Identify which cell holds the provided text, then report its (x, y) central coordinate. 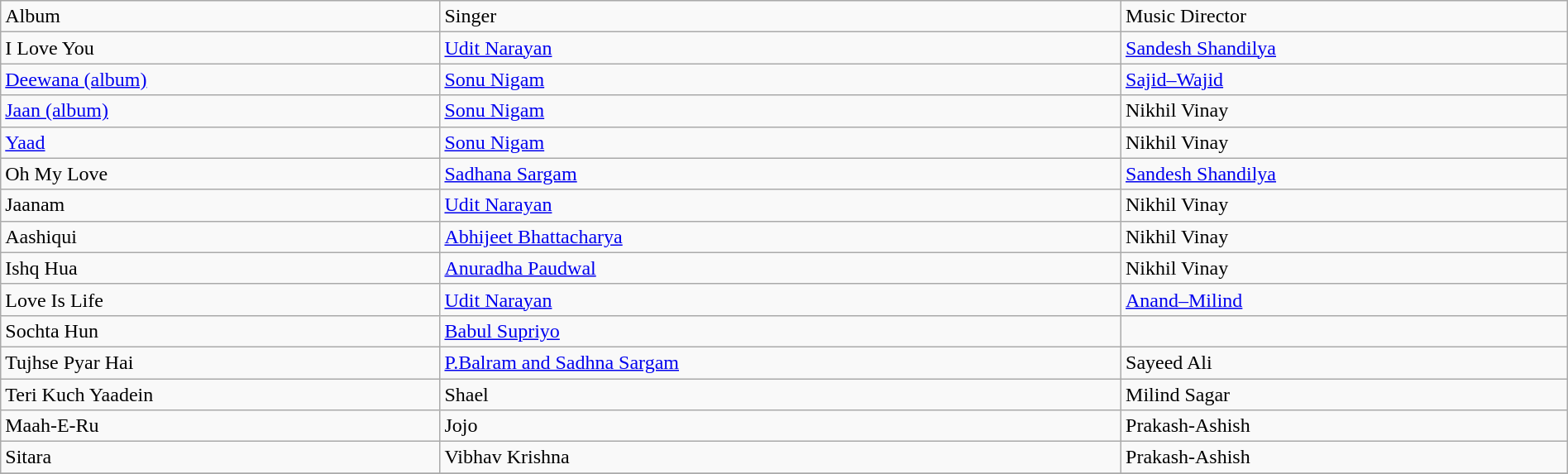
Shael (781, 395)
Sadhana Sargam (781, 174)
Vibhav Krishna (781, 457)
Music Director (1345, 17)
Album (220, 17)
Singer (781, 17)
Teri Kuch Yaadein (220, 395)
Love Is Life (220, 299)
P.Balram and Sadhna Sargam (781, 362)
Maah-E-Ru (220, 426)
Abhijeet Bhattacharya (781, 237)
Oh My Love (220, 174)
Ishq Hua (220, 268)
Aashiqui (220, 237)
Tujhse Pyar Hai (220, 362)
I Love You (220, 48)
Yaad (220, 142)
Babul Supriyo (781, 331)
Anand–Milind (1345, 299)
Sajid–Wajid (1345, 79)
Deewana (album) (220, 79)
Jaan (album) (220, 111)
Sochta Hun (220, 331)
Sitara (220, 457)
Sayeed Ali (1345, 362)
Milind Sagar (1345, 395)
Anuradha Paudwal (781, 268)
Jaanam (220, 205)
Jojo (781, 426)
